Search for the cell housing the specified text and yield its (X, Y) center coordinate. 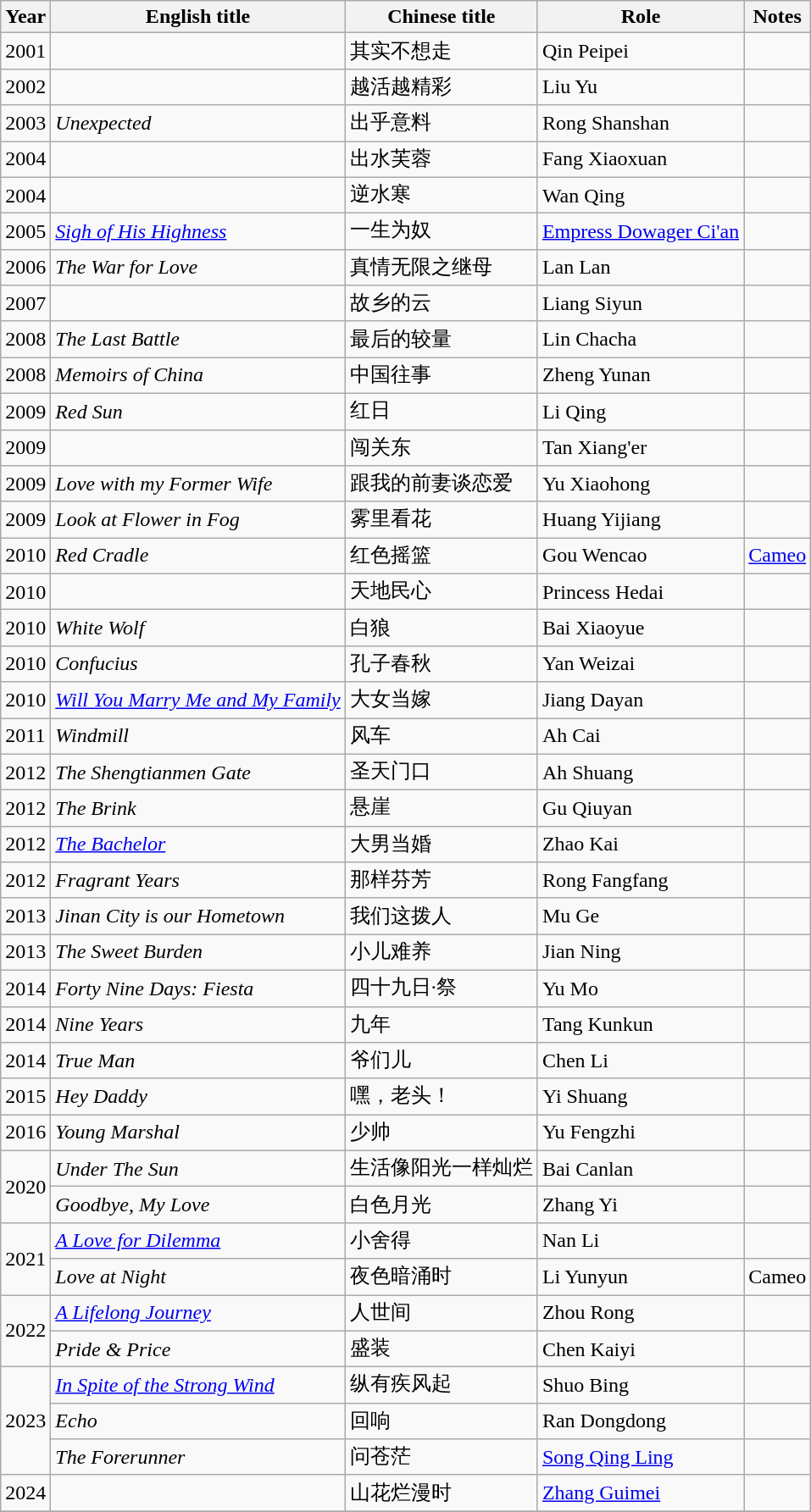
Gu Qiuyan (641, 808)
闯关东 (441, 447)
风车 (441, 737)
Bai Canlan (641, 1169)
故乡的云 (441, 303)
少帅 (441, 1133)
Love at Night (198, 1277)
English title (198, 17)
嘿，老头！ (441, 1096)
Love with my Former Wife (198, 485)
The Sweet Burden (198, 952)
Mu Ge (641, 917)
True Man (198, 1061)
2016 (25, 1133)
Ah Cai (641, 737)
2020 (25, 1186)
Under The Sun (198, 1169)
红色摇篮 (441, 556)
人世间 (441, 1313)
2011 (25, 737)
Zhang Yi (641, 1205)
圣天门口 (441, 773)
Zhou Rong (641, 1313)
Unexpected (198, 124)
Young Marshal (198, 1133)
Chen Li (641, 1061)
2006 (25, 268)
Role (641, 17)
Red Cradle (198, 556)
Yu Fengzhi (641, 1133)
2024 (25, 1493)
Red Sun (198, 412)
白色月光 (441, 1205)
Year (25, 17)
The Forerunner (198, 1457)
Gou Wencao (641, 556)
Empress Dowager Ci'an (641, 232)
中国往事 (441, 376)
Lan Lan (641, 268)
Tang Kunkun (641, 1025)
爷们儿 (441, 1061)
真情无限之继母 (441, 268)
The Shengtianmen Gate (198, 773)
Echo (198, 1421)
The War for Love (198, 268)
夜色暗涌时 (441, 1277)
最后的较量 (441, 339)
Lin Chacha (641, 339)
2007 (25, 303)
天地民心 (441, 591)
The Bachelor (198, 844)
Huang Yijiang (641, 520)
Nine Years (198, 1025)
Song Qing Ling (641, 1457)
The Brink (198, 808)
Nan Li (641, 1240)
Shuo Bing (641, 1386)
回响 (441, 1421)
A Lifelong Journey (198, 1313)
2023 (25, 1421)
Bai Xiaoyue (641, 629)
Zhang Guimei (641, 1493)
Goodbye, My Love (198, 1205)
山花烂漫时 (441, 1493)
大女当嫁 (441, 700)
问苍茫 (441, 1457)
Notes (778, 17)
Hey Daddy (198, 1096)
小舍得 (441, 1240)
2021 (25, 1259)
Sigh of His Highness (198, 232)
红日 (441, 412)
出水芙蓉 (441, 159)
生活像阳光一样灿烂 (441, 1169)
Rong Fangfang (641, 881)
Jian Ning (641, 952)
Ran Dongdong (641, 1421)
白狼 (441, 629)
Look at Flower in Fog (198, 520)
Jinan City is our Hometown (198, 917)
一生为奴 (441, 232)
In Spite of the Strong Wind (198, 1386)
悬崖 (441, 808)
越活越精彩 (441, 86)
Rong Shanshan (641, 124)
Wan Qing (641, 195)
The Last Battle (198, 339)
盛装 (441, 1349)
2005 (25, 232)
Chen Kaiyi (641, 1349)
2015 (25, 1096)
大男当婚 (441, 844)
Princess Hedai (641, 591)
Fragrant Years (198, 881)
其实不想走 (441, 51)
雾里看花 (441, 520)
Li Qing (641, 412)
Li Yunyun (641, 1277)
Yu Xiaohong (641, 485)
孔子春秋 (441, 664)
Will You Marry Me and My Family (198, 700)
Chinese title (441, 17)
Pride & Price (198, 1349)
Jiang Dayan (641, 700)
跟我的前妻谈恋爱 (441, 485)
Windmill (198, 737)
出乎意料 (441, 124)
Yi Shuang (641, 1096)
A Love for Dilemma (198, 1240)
九年 (441, 1025)
Tan Xiang'er (641, 447)
纵有疾风起 (441, 1386)
Memoirs of China (198, 376)
Yu Mo (641, 988)
四十九日·祭 (441, 988)
Qin Peipei (641, 51)
Zheng Yunan (641, 376)
我们这拨人 (441, 917)
那样芬芳 (441, 881)
2022 (25, 1330)
Liang Siyun (641, 303)
Confucius (198, 664)
White Wolf (198, 629)
Fang Xiaoxuan (641, 159)
2002 (25, 86)
逆水寒 (441, 195)
Yan Weizai (641, 664)
2003 (25, 124)
小儿难养 (441, 952)
Ah Shuang (641, 773)
Zhao Kai (641, 844)
2001 (25, 51)
Forty Nine Days: Fiesta (198, 988)
Liu Yu (641, 86)
